Locate the cell with the specified text and output its (X, Y) center coordinate. 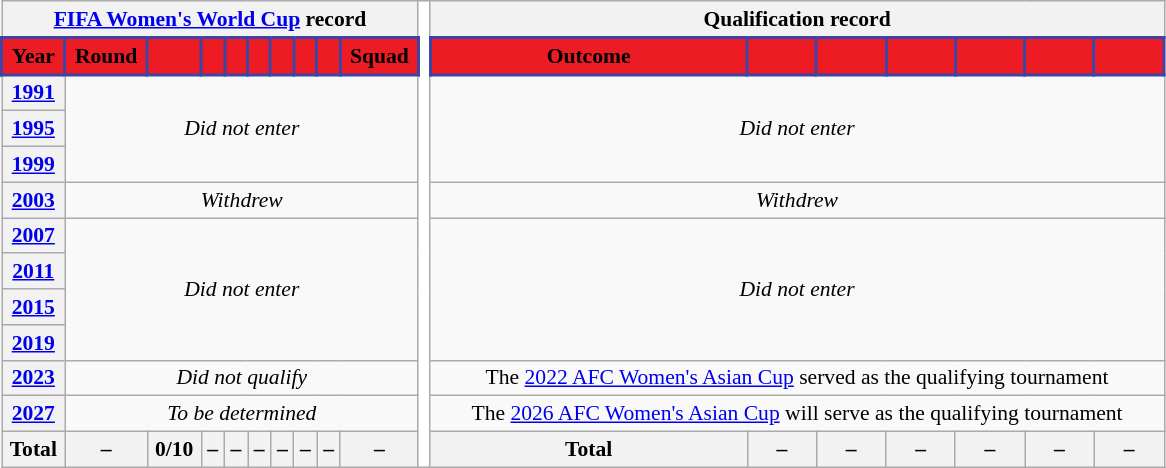
Squad (379, 56)
1995 (34, 129)
2023 (34, 378)
Round (106, 56)
0/10 (174, 450)
2003 (34, 200)
Outcome (588, 56)
1999 (34, 165)
Year (34, 56)
2015 (34, 307)
The 2022 AFC Women's Asian Cup served as the qualifying tournament (797, 378)
2027 (34, 414)
The 2026 AFC Women's Asian Cup will serve as the qualifying tournament (797, 414)
FIFA Women's World Cup record (210, 19)
To be determined (242, 414)
2019 (34, 343)
Qualification record (797, 19)
Did not qualify (242, 378)
2007 (34, 236)
2011 (34, 272)
1991 (34, 93)
